Return the (x, y) coordinate for the center point of the cell that contains the specified text.  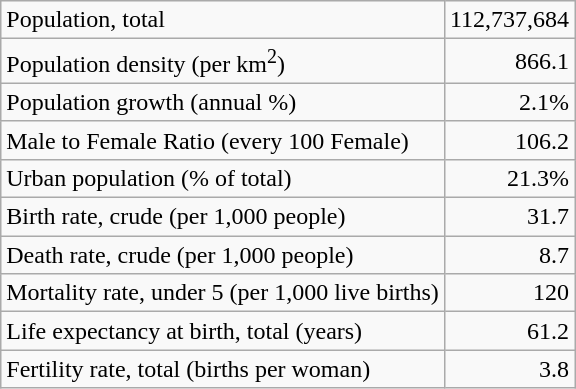
2.1% (509, 102)
Mortality rate, under 5 (per 1,000 live births) (223, 293)
21.3% (509, 178)
Population, total (223, 20)
Life expectancy at birth, total (years) (223, 331)
Population density (per km2) (223, 62)
3.8 (509, 369)
8.7 (509, 255)
Birth rate, crude (per 1,000 people) (223, 217)
Death rate, crude (per 1,000 people) (223, 255)
Population growth (annual %) (223, 102)
61.2 (509, 331)
31.7 (509, 217)
106.2 (509, 140)
Urban population (% of total) (223, 178)
112,737,684 (509, 20)
Male to Female Ratio (every 100 Female) (223, 140)
Fertility rate, total (births per woman) (223, 369)
120 (509, 293)
866.1 (509, 62)
